Scan for the cell matching the given text and deliver its (X, Y) coordinate at center. 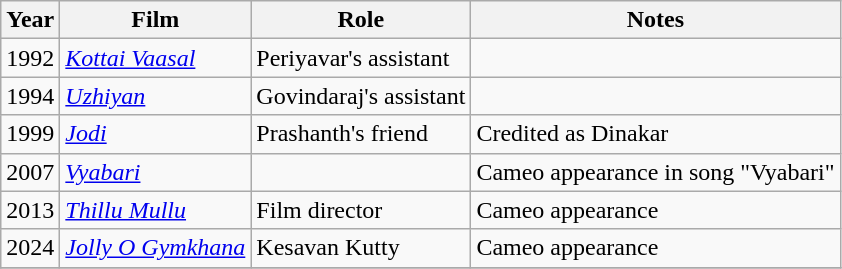
2007 (30, 172)
Prashanth's friend (361, 134)
Uzhiyan (156, 96)
Cameo appearance in song "Vyabari" (656, 172)
1992 (30, 58)
2013 (30, 210)
Periyavar's assistant (361, 58)
Vyabari (156, 172)
Role (361, 20)
Govindaraj's assistant (361, 96)
Year (30, 20)
1994 (30, 96)
Jolly O Gymkhana (156, 248)
Notes (656, 20)
1999 (30, 134)
Film (156, 20)
2024 (30, 248)
Film director (361, 210)
Kesavan Kutty (361, 248)
Kottai Vaasal (156, 58)
Thillu Mullu (156, 210)
Jodi (156, 134)
Credited as Dinakar (656, 134)
